Detect which cell encompasses the target text, then output its [X, Y] center coordinate. 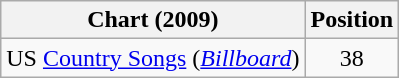
Position [352, 20]
US Country Songs (Billboard) [153, 58]
Chart (2009) [153, 20]
38 [352, 58]
